Return the [X, Y] coordinate for the center point of the cell that contains the specified text.  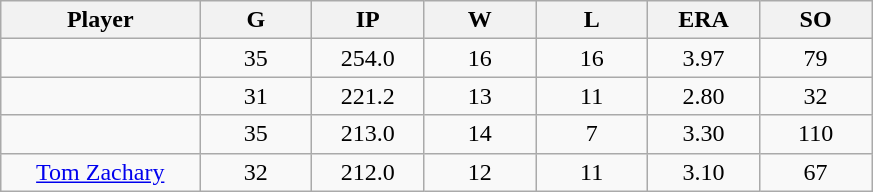
31 [256, 96]
Tom Zachary [100, 172]
254.0 [368, 58]
7 [592, 134]
2.80 [704, 96]
SO [816, 20]
12 [480, 172]
13 [480, 96]
110 [816, 134]
W [480, 20]
IP [368, 20]
3.10 [704, 172]
79 [816, 58]
14 [480, 134]
G [256, 20]
3.30 [704, 134]
Player [100, 20]
ERA [704, 20]
212.0 [368, 172]
221.2 [368, 96]
213.0 [368, 134]
3.97 [704, 58]
L [592, 20]
67 [816, 172]
